Output the [x, y] coordinate of the center of the cell containing the given text.  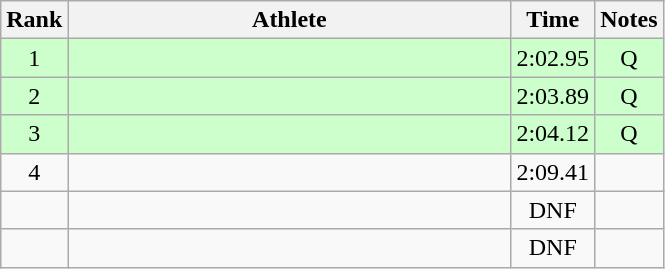
4 [34, 172]
2:02.95 [553, 58]
1 [34, 58]
Time [553, 20]
2:03.89 [553, 96]
Athlete [290, 20]
2 [34, 96]
2:04.12 [553, 134]
Rank [34, 20]
2:09.41 [553, 172]
3 [34, 134]
Notes [629, 20]
